Return [x, y] of the center of cell containing provided text 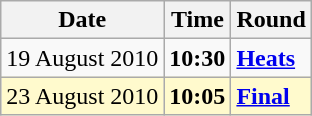
Time [198, 20]
19 August 2010 [82, 58]
Round [271, 20]
23 August 2010 [82, 96]
Final [271, 96]
10:30 [198, 58]
Date [82, 20]
Heats [271, 58]
10:05 [198, 96]
